Return the [x, y] coordinate for the center point of the cell that contains the specified text.  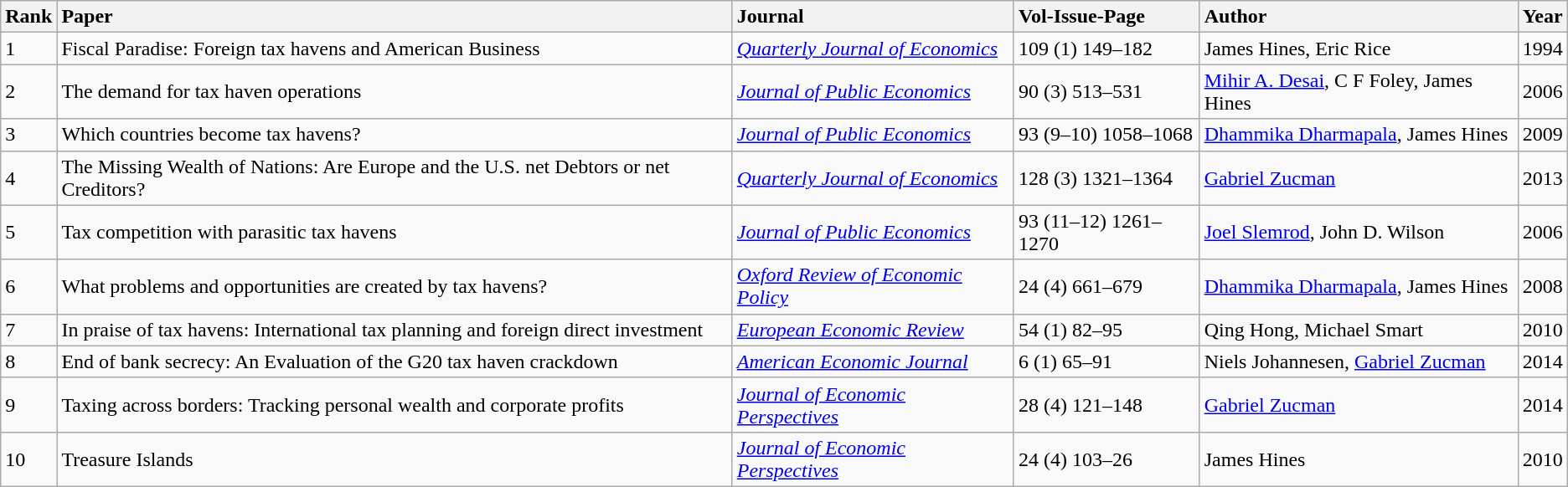
1 [28, 49]
2009 [1543, 135]
Journal [873, 17]
93 (9–10) 1058–1068 [1106, 135]
90 (3) 513–531 [1106, 92]
6 (1) 65–91 [1106, 361]
In praise of tax havens: International tax planning and foreign direct investment [395, 330]
Which countries become tax havens? [395, 135]
128 (3) 1321–1364 [1106, 177]
Qing Hong, Michael Smart [1359, 330]
2 [28, 92]
24 (4) 103–26 [1106, 459]
Treasure Islands [395, 459]
James Hines [1359, 459]
10 [28, 459]
7 [28, 330]
24 (4) 661–679 [1106, 286]
The demand for tax haven operations [395, 92]
93 (11–12) 1261–1270 [1106, 233]
Vol-Issue-Page [1106, 17]
9 [28, 405]
5 [28, 233]
The Missing Wealth of Nations: Are Europe and the U.S. net Debtors or net Creditors? [395, 177]
3 [28, 135]
Niels Johannesen, Gabriel Zucman [1359, 361]
2013 [1543, 177]
Year [1543, 17]
Author [1359, 17]
2008 [1543, 286]
Taxing across borders: Tracking personal wealth and corporate profits [395, 405]
Fiscal Paradise: Foreign tax havens and American Business [395, 49]
1994 [1543, 49]
Oxford Review of Economic Policy [873, 286]
4 [28, 177]
James Hines, Eric Rice [1359, 49]
What problems and opportunities are created by tax havens? [395, 286]
54 (1) 82–95 [1106, 330]
Paper [395, 17]
Mihir A. Desai, C F Foley, James Hines [1359, 92]
Joel Slemrod, John D. Wilson [1359, 233]
109 (1) 149–182 [1106, 49]
6 [28, 286]
American Economic Journal [873, 361]
28 (4) 121–148 [1106, 405]
End of bank secrecy: An Evaluation of the G20 tax haven crackdown [395, 361]
European Economic Review [873, 330]
8 [28, 361]
Tax competition with parasitic tax havens [395, 233]
Rank [28, 17]
